Find where the given text appears and provide that cell's center as (x, y) coordinate. 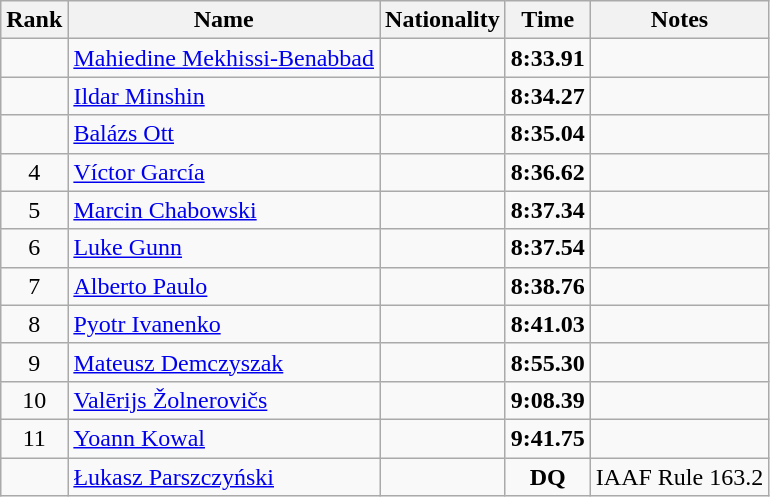
DQ (548, 477)
IAAF Rule 163.2 (679, 477)
8:33.91 (548, 58)
Nationality (443, 20)
8:36.62 (548, 172)
7 (34, 286)
Rank (34, 20)
Marcin Chabowski (224, 210)
8:38.76 (548, 286)
Mahiedine Mekhissi-Benabbad (224, 58)
9 (34, 362)
10 (34, 400)
Víctor García (224, 172)
6 (34, 248)
8:55.30 (548, 362)
Balázs Ott (224, 134)
8:37.34 (548, 210)
8:37.54 (548, 248)
8 (34, 324)
8:41.03 (548, 324)
Name (224, 20)
Valērijs Žolnerovičs (224, 400)
9:41.75 (548, 438)
8:35.04 (548, 134)
Pyotr Ivanenko (224, 324)
Ildar Minshin (224, 96)
8:34.27 (548, 96)
Luke Gunn (224, 248)
Notes (679, 20)
9:08.39 (548, 400)
Time (548, 20)
5 (34, 210)
11 (34, 438)
Mateusz Demczyszak (224, 362)
Alberto Paulo (224, 286)
4 (34, 172)
Łukasz Parszczyński (224, 477)
Yoann Kowal (224, 438)
